Extract the [X, Y] coordinate from the center of the cell holding the provided text.  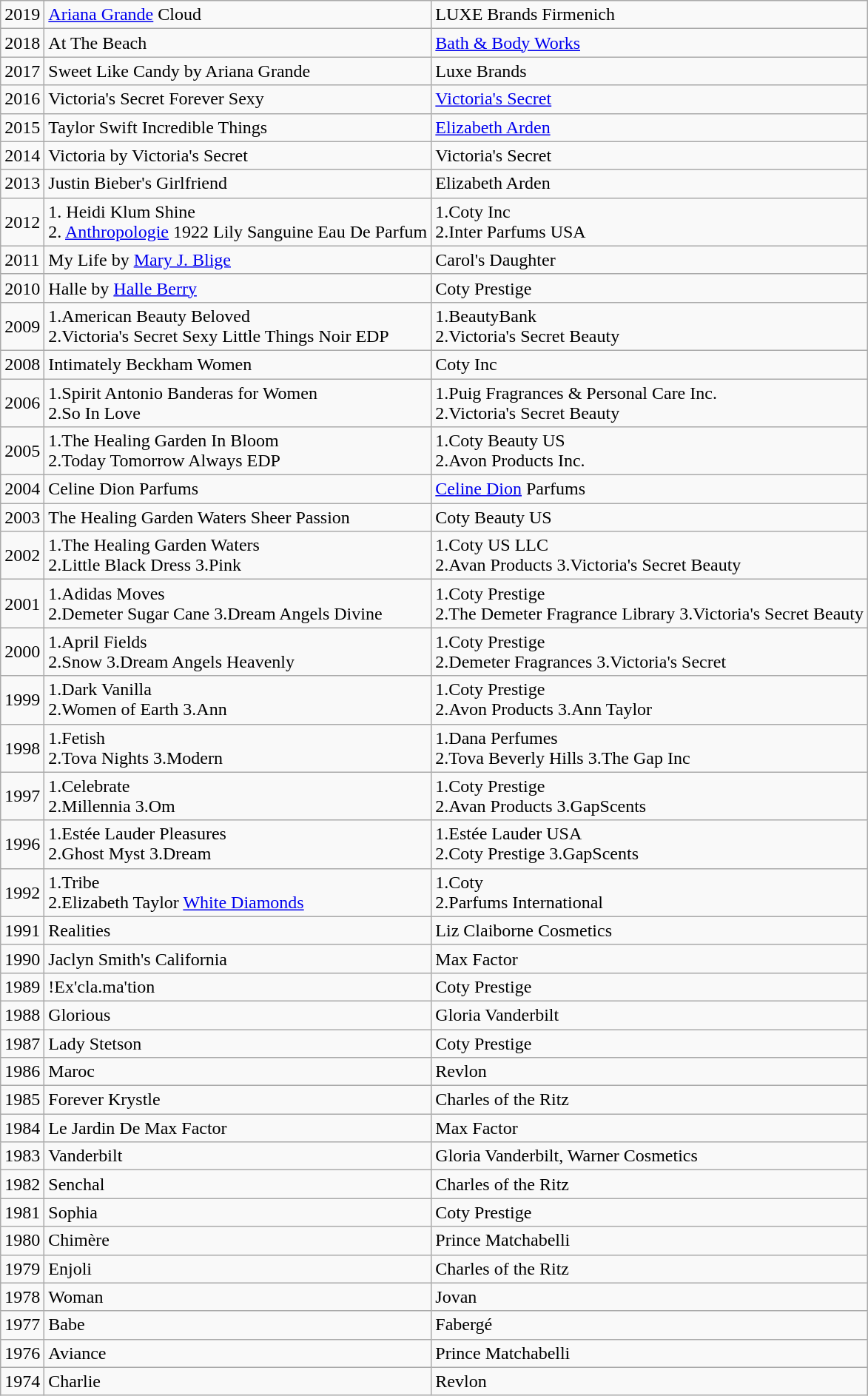
At The Beach [238, 43]
1.BeautyBank2.Victoria's Secret Beauty [650, 326]
1999 [22, 700]
1984 [22, 1128]
Woman [238, 1297]
1.Tribe2.Elizabeth Taylor White Diamonds [238, 893]
1981 [22, 1212]
1986 [22, 1072]
2009 [22, 326]
2011 [22, 260]
2010 [22, 288]
Chimère [238, 1241]
1.American Beauty Beloved2.Victoria's Secret Sexy Little Things Noir EDP [238, 326]
2004 [22, 489]
My Life by Mary J. Blige [238, 260]
1989 [22, 987]
Coty Beauty US [650, 517]
Glorious [238, 1015]
2018 [22, 43]
Victoria's Secret Forever Sexy [238, 99]
1.April Fields2.Snow 3.Dream Angels Heavenly [238, 651]
Ariana Grande Cloud [238, 15]
2000 [22, 651]
1.Coty Prestige2.The Demeter Fragrance Library 3.Victoria's Secret Beauty [650, 604]
1.Coty Prestige2.Avan Products 3.GapScents [650, 796]
Luxe Brands [650, 71]
1997 [22, 796]
2008 [22, 364]
1987 [22, 1043]
1974 [22, 1381]
1.Estée Lauder USA2.Coty Prestige 3.GapScents [650, 844]
1.Celebrate2.Millennia 3.Om [238, 796]
1.Coty Prestige2.Demeter Fragrances 3.Victoria's Secret [650, 651]
1.Coty Inc2.Inter Parfums USA [650, 222]
!Ex'cla.ma'tion [238, 987]
Senchal [238, 1184]
1992 [22, 893]
Gloria Vanderbilt, Warner Cosmetics [650, 1156]
Liz Claiborne Cosmetics [650, 930]
2016 [22, 99]
Justin Bieber's Girlfriend [238, 184]
1.Estée Lauder Pleasures2.Ghost Myst 3.Dream [238, 844]
1976 [22, 1353]
1.Coty2.Parfums International [650, 893]
Enjoli [238, 1269]
Gloria Vanderbilt [650, 1015]
1.Spirit Antonio Banderas for Women2.So In Love [238, 403]
1.Puig Fragrances & Personal Care Inc.2.Victoria's Secret Beauty [650, 403]
Charlie [238, 1381]
1.Adidas Moves2.Demeter Sugar Cane 3.Dream Angels Divine [238, 604]
2001 [22, 604]
1980 [22, 1241]
1979 [22, 1269]
1996 [22, 844]
Intimately Beckham Women [238, 364]
Coty Inc [650, 364]
Halle by Halle Berry [238, 288]
Jovan [650, 1297]
Vanderbilt [238, 1156]
1977 [22, 1325]
The Healing Garden Waters Sheer Passion [238, 517]
2012 [22, 222]
Le Jardin De Max Factor [238, 1128]
1.The Healing Garden In Bloom2.Today Tomorrow Always EDP [238, 452]
Carol's Daughter [650, 260]
1.Dark Vanilla2.Women of Earth 3.Ann [238, 700]
2015 [22, 127]
2017 [22, 71]
1.The Healing Garden Waters2.Little Black Dress 3.Pink [238, 555]
1978 [22, 1297]
Lady Stetson [238, 1043]
2006 [22, 403]
1988 [22, 1015]
Realities [238, 930]
1. Heidi Klum Shine2. Anthropologie 1922 Lily Sanguine Eau De Parfum [238, 222]
1.Coty Beauty US2.Avon Products Inc. [650, 452]
2002 [22, 555]
Fabergé [650, 1325]
LUXE Brands Firmenich [650, 15]
2013 [22, 184]
1.Fetish2.Tova Nights 3.Modern [238, 748]
Forever Krystle [238, 1100]
2014 [22, 155]
1990 [22, 959]
Jaclyn Smith's California [238, 959]
2003 [22, 517]
Bath & Body Works [650, 43]
1.Coty Prestige2.Avon Products 3.Ann Taylor [650, 700]
1998 [22, 748]
1985 [22, 1100]
Babe [238, 1325]
Aviance [238, 1353]
1.Coty US LLC2.Avan Products 3.Victoria's Secret Beauty [650, 555]
Taylor Swift Incredible Things [238, 127]
1991 [22, 930]
2019 [22, 15]
Sophia [238, 1212]
Sweet Like Candy by Ariana Grande [238, 71]
1.Dana Perfumes2.Tova Beverly Hills 3.The Gap Inc [650, 748]
1983 [22, 1156]
2005 [22, 452]
Maroc [238, 1072]
1982 [22, 1184]
Victoria by Victoria's Secret [238, 155]
